Determine the [X, Y] coordinate at the center of the cell enclosing the given text.  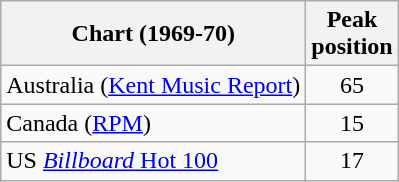
Chart (1969-70) [154, 34]
Peakposition [352, 34]
15 [352, 123]
17 [352, 161]
Canada (RPM) [154, 123]
65 [352, 85]
US Billboard Hot 100 [154, 161]
Australia (Kent Music Report) [154, 85]
